Detect which cell encompasses the target text, then output its [X, Y] center coordinate. 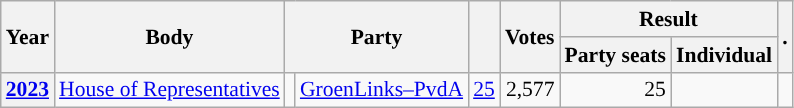
. [785, 36]
Body [170, 36]
2023 [28, 90]
Party seats [616, 55]
Result [669, 19]
2,577 [530, 90]
Individual [724, 55]
House of Representatives [170, 90]
Year [28, 36]
Votes [530, 36]
Party [376, 36]
GroenLinks–PvdA [382, 90]
